Extract the (x, y) coordinate from the center of the cell holding the provided text.  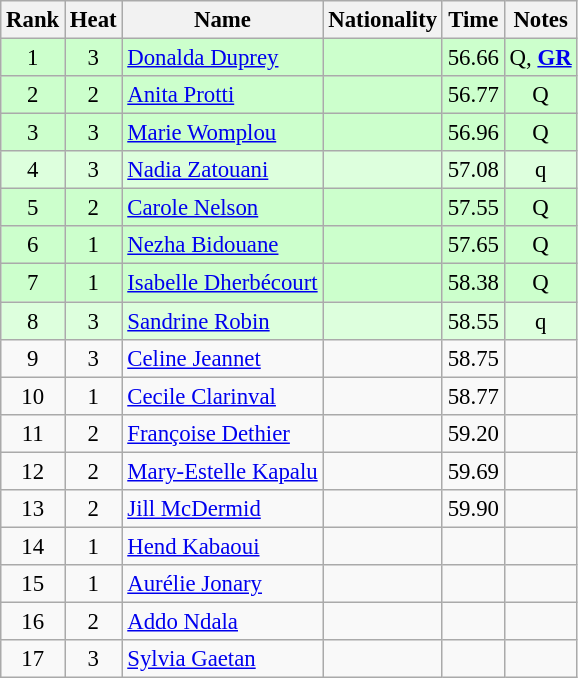
59.20 (473, 433)
Aurélie Jonary (222, 584)
Addo Ndala (222, 621)
59.90 (473, 509)
Q, GR (540, 58)
Donalda Duprey (222, 58)
Notes (540, 20)
5 (33, 208)
59.69 (473, 471)
Jill McDermid (222, 509)
Françoise Dethier (222, 433)
57.55 (473, 208)
58.38 (473, 283)
10 (33, 396)
Mary-Estelle Kapalu (222, 471)
Hend Kabaoui (222, 546)
15 (33, 584)
56.66 (473, 58)
Sandrine Robin (222, 321)
4 (33, 170)
14 (33, 546)
Nationality (382, 20)
Rank (33, 20)
7 (33, 283)
13 (33, 509)
Sylvia Gaetan (222, 659)
Cecile Clarinval (222, 396)
58.77 (473, 396)
Isabelle Dherbécourt (222, 283)
11 (33, 433)
Nezha Bidouane (222, 245)
57.08 (473, 170)
9 (33, 358)
12 (33, 471)
Anita Protti (222, 95)
Time (473, 20)
56.96 (473, 133)
56.77 (473, 95)
57.65 (473, 245)
Nadia Zatouani (222, 170)
6 (33, 245)
58.55 (473, 321)
Celine Jeannet (222, 358)
Heat (94, 20)
58.75 (473, 358)
16 (33, 621)
Marie Womplou (222, 133)
Name (222, 20)
17 (33, 659)
Carole Nelson (222, 208)
8 (33, 321)
